Determine the [x, y] coordinate at the center of the cell enclosing the given text.  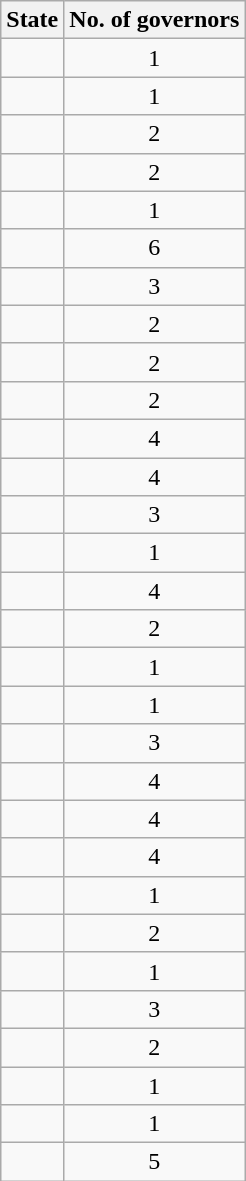
State [32, 20]
No. of governors [154, 20]
6 [154, 248]
5 [154, 1162]
